Capture the cell that displays the provided text and extract its [x, y] central coordinate. 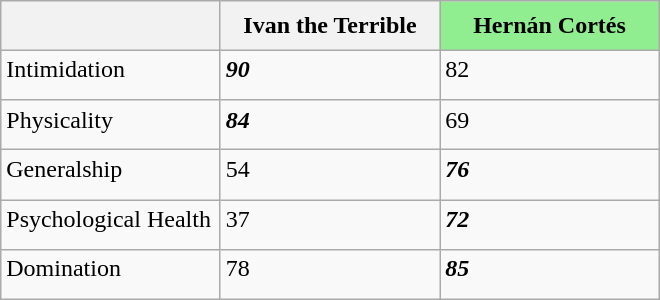
Hernán Cortés [550, 26]
Psychological Health [110, 225]
Ivan the Terrible [330, 26]
Domination [110, 274]
84 [330, 125]
72 [550, 225]
54 [330, 175]
78 [330, 274]
Intimidation [110, 75]
69 [550, 125]
37 [330, 225]
Physicality [110, 125]
76 [550, 175]
90 [330, 75]
Generalship [110, 175]
82 [550, 75]
85 [550, 274]
